Pinpoint the cell where the given text exists, returning its (X, Y) midpoint coordinate. 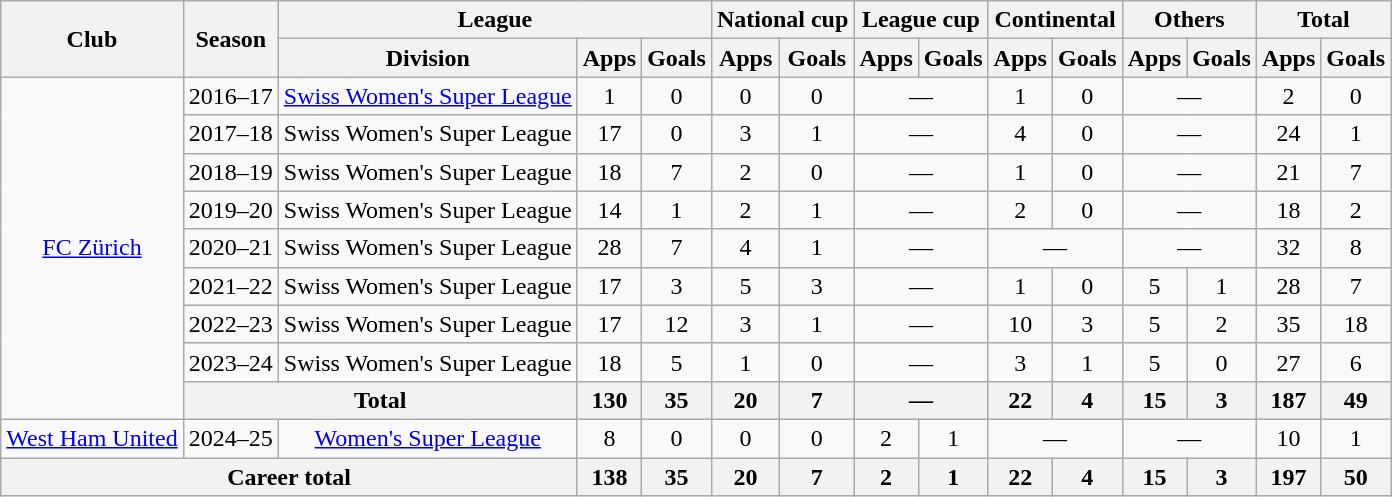
League cup (921, 20)
2023–24 (230, 362)
Club (92, 39)
14 (609, 210)
FC Zürich (92, 248)
2020–21 (230, 248)
2019–20 (230, 210)
Continental (1055, 20)
Others (1189, 20)
50 (1356, 477)
National cup (782, 20)
League (494, 20)
21 (1288, 172)
2024–25 (230, 438)
2016–17 (230, 96)
6 (1356, 362)
12 (677, 324)
32 (1288, 248)
49 (1356, 400)
Women's Super League (428, 438)
187 (1288, 400)
Career total (289, 477)
138 (609, 477)
27 (1288, 362)
Division (428, 58)
197 (1288, 477)
2022–23 (230, 324)
130 (609, 400)
2017–18 (230, 134)
2018–19 (230, 172)
Season (230, 39)
West Ham United (92, 438)
2021–22 (230, 286)
24 (1288, 134)
